Find where the given text appears and provide that cell's center as [x, y] coordinate. 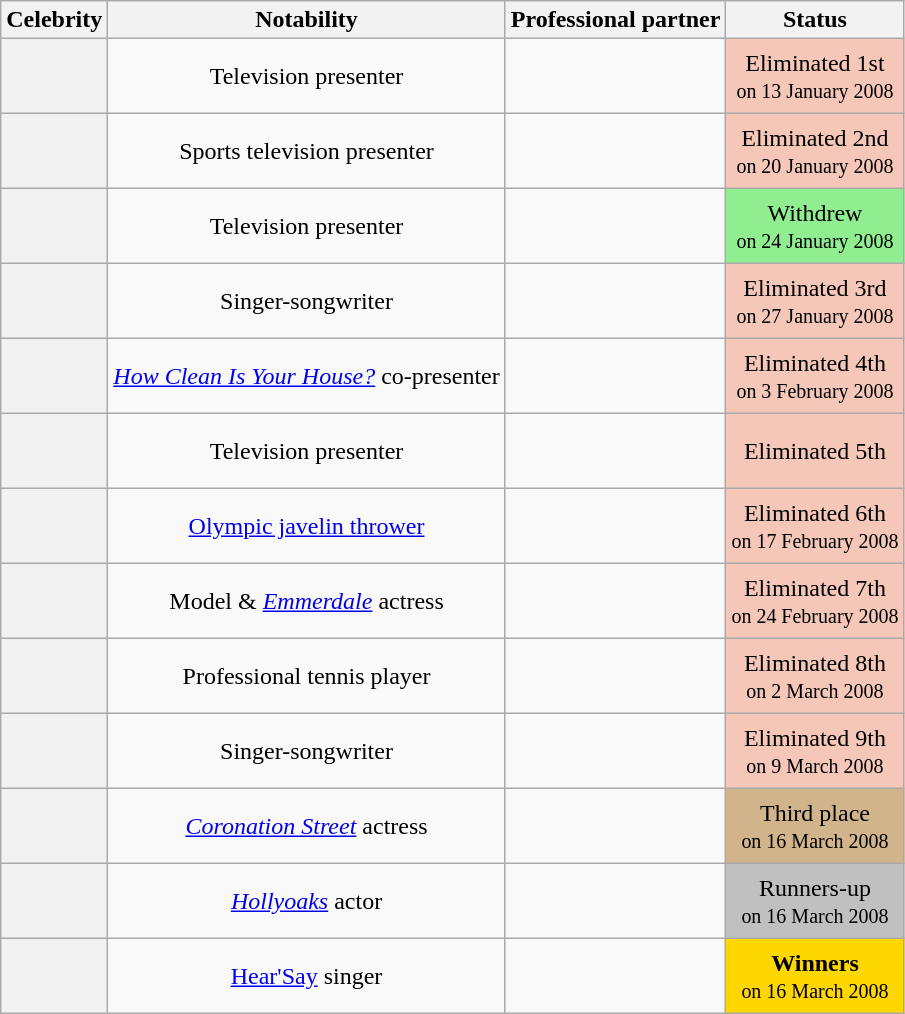
Eliminated 9thon 9 March 2008 [815, 752]
Olympic javelin thrower [306, 526]
Celebrity [54, 20]
Withdrewon 24 January 2008 [815, 226]
Runners-upon 16 March 2008 [815, 902]
Eliminated 3rdon 27 January 2008 [815, 302]
Hollyoaks actor [306, 902]
How Clean Is Your House? co-presenter [306, 376]
Eliminated 5th [815, 452]
Eliminated 4thon 3 February 2008 [815, 376]
Professional partner [616, 20]
Eliminated 6thon 17 February 2008 [815, 526]
Model & Emmerdale actress [306, 602]
Winnerson 16 March 2008 [815, 976]
Eliminated 8thon 2 March 2008 [815, 676]
Professional tennis player [306, 676]
Eliminated 1ston 13 January 2008 [815, 76]
Coronation Street actress [306, 826]
Status [815, 20]
Notability [306, 20]
Eliminated 2ndon 20 January 2008 [815, 152]
Sports television presenter [306, 152]
Third placeon 16 March 2008 [815, 826]
Hear'Say singer [306, 976]
Eliminated 7thon 24 February 2008 [815, 602]
